For the text-containing cell, return its midpoint in [X, Y] coordinate format. 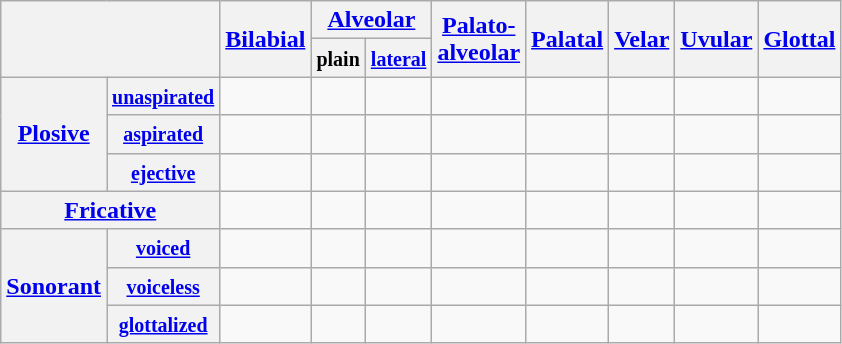
Sonorant [54, 286]
Bilabial [266, 39]
Uvular [716, 39]
Palato-alveolar [479, 39]
Alveolar [372, 20]
Fricative [110, 210]
Plosive [54, 134]
voiced [162, 248]
glottalized [162, 324]
plain [338, 58]
unaspirated [162, 96]
Palatal [568, 39]
voiceless [162, 286]
Velar [642, 39]
Glottal [800, 39]
ejective [162, 172]
aspirated [162, 134]
lateral [398, 58]
